Find where the given text appears and provide that cell's center as [x, y] coordinate. 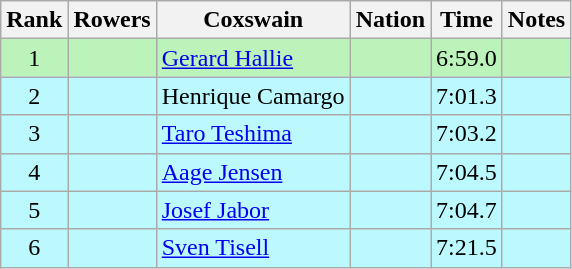
7:03.2 [467, 134]
Coxswain [253, 20]
7:21.5 [467, 248]
Josef Jabor [253, 210]
2 [34, 96]
Notes [536, 20]
6 [34, 248]
Gerard Hallie [253, 58]
4 [34, 172]
7:04.5 [467, 172]
Henrique Camargo [253, 96]
5 [34, 210]
Nation [390, 20]
Sven Tisell [253, 248]
Time [467, 20]
Aage Jensen [253, 172]
Taro Teshima [253, 134]
Rowers [112, 20]
6:59.0 [467, 58]
1 [34, 58]
7:04.7 [467, 210]
3 [34, 134]
Rank [34, 20]
7:01.3 [467, 96]
